Search for the cell housing the specified text and yield its (X, Y) center coordinate. 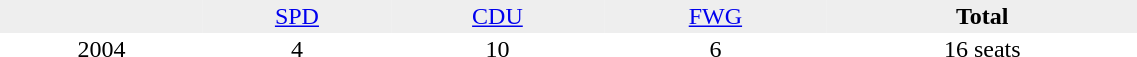
SPD (297, 16)
FWG (716, 16)
CDU (498, 16)
